Return (x, y) of the center of cell containing provided text 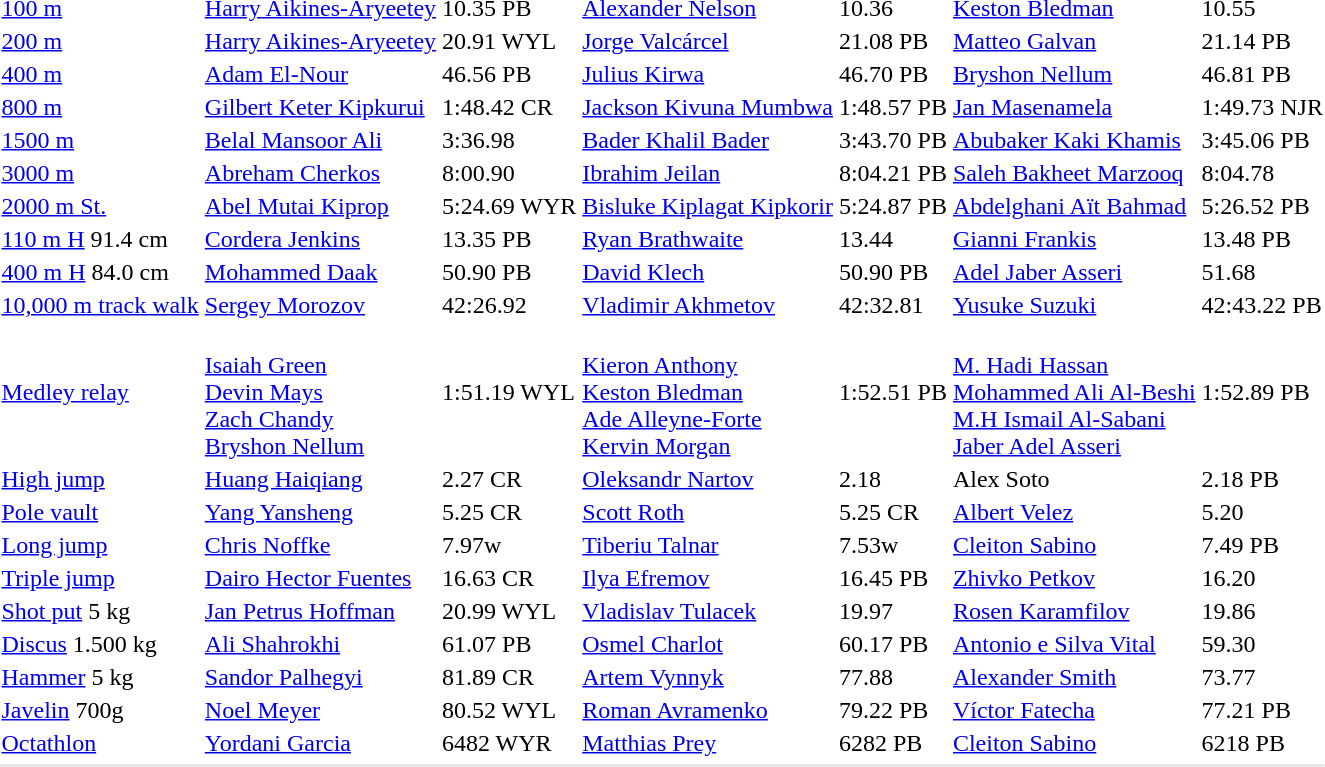
3:43.70 PB (892, 140)
Hammer 5 kg (100, 677)
77.21 PB (1262, 710)
Adam El-Nour (320, 74)
3:36.98 (510, 140)
6482 WYR (510, 743)
7.49 PB (1262, 545)
Adel Jaber Asseri (1074, 272)
Octathlon (100, 743)
42:26.92 (510, 305)
20.91 WYL (510, 41)
61.07 PB (510, 644)
20.99 WYL (510, 611)
Mohammed Daak (320, 272)
2000 m St. (100, 206)
200 m (100, 41)
5:24.69 WYR (510, 206)
Vladimir Akhmetov (708, 305)
Jan Masenamela (1074, 107)
Julius Kirwa (708, 74)
13.35 PB (510, 239)
1:52.89 PB (1262, 392)
Saleh Bakheet Marzooq (1074, 173)
79.22 PB (892, 710)
6218 PB (1262, 743)
46.56 PB (510, 74)
Sandor Palhegyi (320, 677)
5.20 (1262, 512)
8:04.21 PB (892, 173)
16.63 CR (510, 578)
46.70 PB (892, 74)
Javelin 700g (100, 710)
Gianni Frankis (1074, 239)
Vladislav Tulacek (708, 611)
Bryshon Nellum (1074, 74)
Oleksandr Nartov (708, 479)
1:52.51 PB (892, 392)
81.89 CR (510, 677)
19.97 (892, 611)
16.20 (1262, 578)
13.48 PB (1262, 239)
16.45 PB (892, 578)
73.77 (1262, 677)
Tiberiu Talnar (708, 545)
Long jump (100, 545)
7.97w (510, 545)
Discus 1.500 kg (100, 644)
David Klech (708, 272)
400 m (100, 74)
80.52 WYL (510, 710)
Ryan Brathwaite (708, 239)
Belal Mansoor Ali (320, 140)
High jump (100, 479)
Víctor Fatecha (1074, 710)
Ali Shahrokhi (320, 644)
Cordera Jenkins (320, 239)
Harry Aikines-Aryeetey (320, 41)
5:24.87 PB (892, 206)
1:48.42 CR (510, 107)
Yusuke Suzuki (1074, 305)
1:51.19 WYL (510, 392)
Triple jump (100, 578)
Pole vault (100, 512)
Osmel Charlot (708, 644)
Shot put 5 kg (100, 611)
77.88 (892, 677)
Abel Mutai Kiprop (320, 206)
3000 m (100, 173)
46.81 PB (1262, 74)
8:04.78 (1262, 173)
Zhivko Petkov (1074, 578)
Yang Yansheng (320, 512)
Huang Haiqiang (320, 479)
Sergey Morozov (320, 305)
Abdelghani Aït Bahmad (1074, 206)
Bisluke Kiplagat Kipkorir (708, 206)
5:26.52 PB (1262, 206)
60.17 PB (892, 644)
Alex Soto (1074, 479)
Kieron AnthonyKeston BledmanAde Alleyne-ForteKervin Morgan (708, 392)
51.68 (1262, 272)
Abubaker Kaki Khamis (1074, 140)
6282 PB (892, 743)
Roman Avramenko (708, 710)
Jan Petrus Hoffman (320, 611)
Dairo Hector Fuentes (320, 578)
21.14 PB (1262, 41)
1:49.73 NJR (1262, 107)
3:45.06 PB (1262, 140)
21.08 PB (892, 41)
Artem Vynnyk (708, 677)
42:43.22 PB (1262, 305)
Ilya Efremov (708, 578)
800 m (100, 107)
2.18 PB (1262, 479)
1500 m (100, 140)
Bader Khalil Bader (708, 140)
Noel Meyer (320, 710)
8:00.90 (510, 173)
Matteo Galvan (1074, 41)
400 m H 84.0 cm (100, 272)
Chris Noffke (320, 545)
Jackson Kivuna Mumbwa (708, 107)
13.44 (892, 239)
42:32.81 (892, 305)
Isaiah GreenDevin MaysZach ChandyBryshon Nellum (320, 392)
Rosen Karamfilov (1074, 611)
Matthias Prey (708, 743)
Jorge Valcárcel (708, 41)
7.53w (892, 545)
Alexander Smith (1074, 677)
110 m H 91.4 cm (100, 239)
Gilbert Keter Kipkurui (320, 107)
10,000 m track walk (100, 305)
Albert Velez (1074, 512)
Ibrahim Jeilan (708, 173)
Medley relay (100, 392)
19.86 (1262, 611)
2.18 (892, 479)
Abreham Cherkos (320, 173)
1:48.57 PB (892, 107)
Yordani Garcia (320, 743)
Antonio e Silva Vital (1074, 644)
Scott Roth (708, 512)
59.30 (1262, 644)
M. Hadi HassanMohammed Ali Al-BeshiM.H Ismail Al-SabaniJaber Adel Asseri (1074, 392)
2.27 CR (510, 479)
